Search for the cell housing the specified text and yield its [x, y] center coordinate. 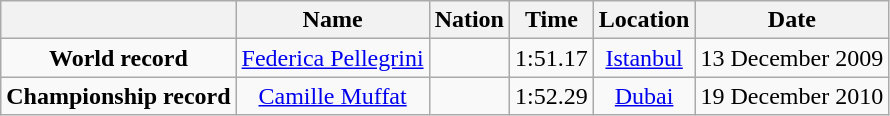
Dubai [644, 96]
1:51.17 [552, 58]
Name [332, 20]
Time [552, 20]
Istanbul [644, 58]
Federica Pellegrini [332, 58]
World record [118, 58]
13 December 2009 [792, 58]
19 December 2010 [792, 96]
Championship record [118, 96]
Nation [469, 20]
Camille Muffat [332, 96]
Location [644, 20]
Date [792, 20]
1:52.29 [552, 96]
